Search for the cell housing the specified text and yield its (x, y) center coordinate. 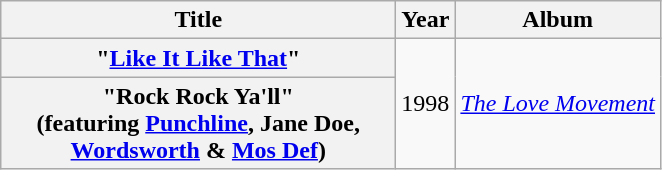
Year (426, 20)
1998 (426, 104)
"Rock Rock Ya'll"(featuring Punchline, Jane Doe, Wordsworth & Mos Def) (198, 123)
Title (198, 20)
Album (558, 20)
The Love Movement (558, 104)
"Like It Like That" (198, 58)
